Return (X, Y) of the center of cell containing provided text 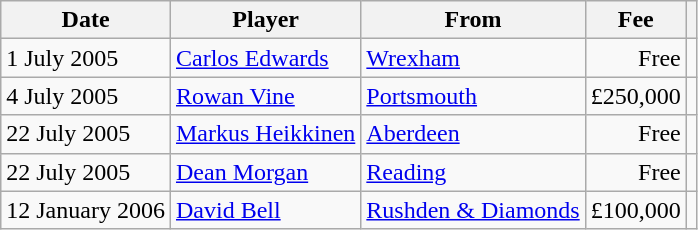
Date (86, 20)
Dean Morgan (265, 172)
Reading (473, 172)
Aberdeen (473, 134)
Rushden & Diamonds (473, 210)
12 January 2006 (86, 210)
4 July 2005 (86, 96)
Wrexham (473, 58)
Player (265, 20)
Rowan Vine (265, 96)
Carlos Edwards (265, 58)
Portsmouth (473, 96)
From (473, 20)
Markus Heikkinen (265, 134)
Fee (636, 20)
£250,000 (636, 96)
1 July 2005 (86, 58)
£100,000 (636, 210)
David Bell (265, 210)
